Find where the given text appears and provide that cell's center as (X, Y) coordinate. 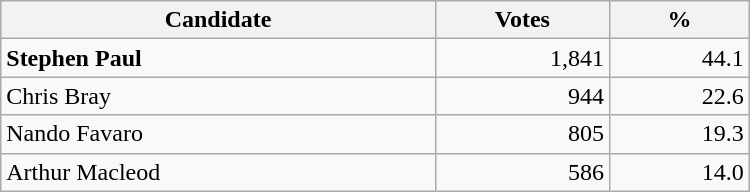
Nando Favaro (218, 134)
1,841 (522, 58)
44.1 (680, 58)
22.6 (680, 96)
Chris Bray (218, 96)
Stephen Paul (218, 58)
Arthur Macleod (218, 172)
805 (522, 134)
14.0 (680, 172)
586 (522, 172)
Votes (522, 20)
944 (522, 96)
% (680, 20)
Candidate (218, 20)
19.3 (680, 134)
